From the cell containing the given text, extract its center point as (X, Y) coordinate. 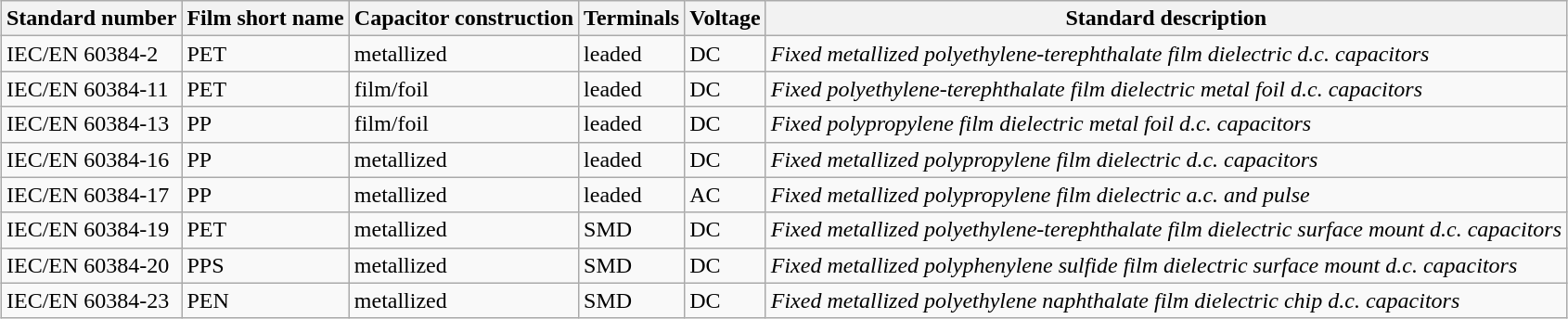
IEC/EN 60384-19 (91, 230)
Fixed metallized polyphenylene sulfide film dielectric surface mount d.c. capacitors (1165, 265)
PPS (265, 265)
PEN (265, 300)
IEC/EN 60384-2 (91, 54)
AC (726, 195)
IEC/EN 60384-23 (91, 300)
IEC/EN 60384-11 (91, 89)
Fixed metallized polypropylene film dielectric a.c. and pulse (1165, 195)
IEC/EN 60384-16 (91, 159)
Fixed metallized polyethylene naphthalate film dielectric chip d.c. capacitors (1165, 300)
Fixed metallized polyethylene-terephthalate film dielectric d.c. capacitors (1165, 54)
Fixed polyethylene-terephthalate film dielectric metal foil d.c. capacitors (1165, 89)
Standard description (1165, 19)
Fixed metallized polyethylene-terephthalate film dielectric surface mount d.c. capacitors (1165, 230)
Standard number (91, 19)
Fixed polypropylene film dielectric metal foil d.c. capacitors (1165, 124)
Fixed metallized polypropylene film dielectric d.c. capacitors (1165, 159)
Film short name (265, 19)
IEC/EN 60384-17 (91, 195)
Terminals (632, 19)
Capacitor construction (464, 19)
IEC/EN 60384-20 (91, 265)
IEC/EN 60384-13 (91, 124)
Voltage (726, 19)
